Pinpoint the cell where the given text exists, returning its [x, y] midpoint coordinate. 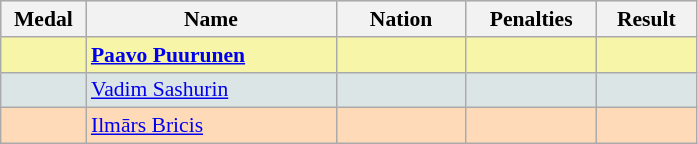
Paavo Puurunen [211, 55]
Ilmārs Bricis [211, 126]
Nation [401, 19]
Vadim Sashurin [211, 90]
Name [211, 19]
Medal [44, 19]
Result [646, 19]
Penalties [531, 19]
